Return [x, y] of the center of cell containing provided text 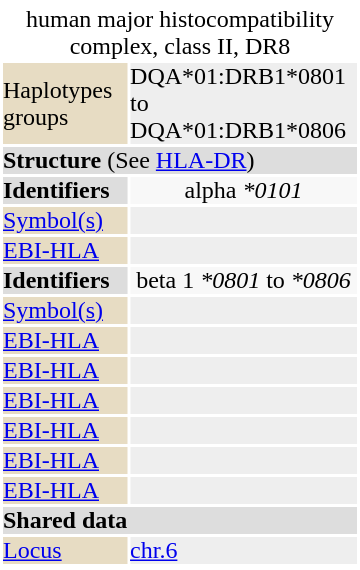
Structure (See HLA-DR) [180, 160]
human major histocompatibility complex, class II, DR8 [180, 33]
alpha *0101 [244, 190]
chr.6 [244, 550]
DQA*01:DRB1*0801 toDQA*01:DRB1*0806 [244, 104]
Haplotypes groups [65, 104]
Locus [65, 550]
Shared data [180, 520]
beta 1 *0801 to *0806 [244, 280]
